Capture the cell that displays the provided text and extract its [X, Y] central coordinate. 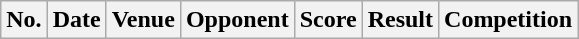
No. [24, 20]
Venue [143, 20]
Result [400, 20]
Score [328, 20]
Competition [508, 20]
Opponent [237, 20]
Date [76, 20]
